Capture the cell that displays the provided text and extract its [x, y] central coordinate. 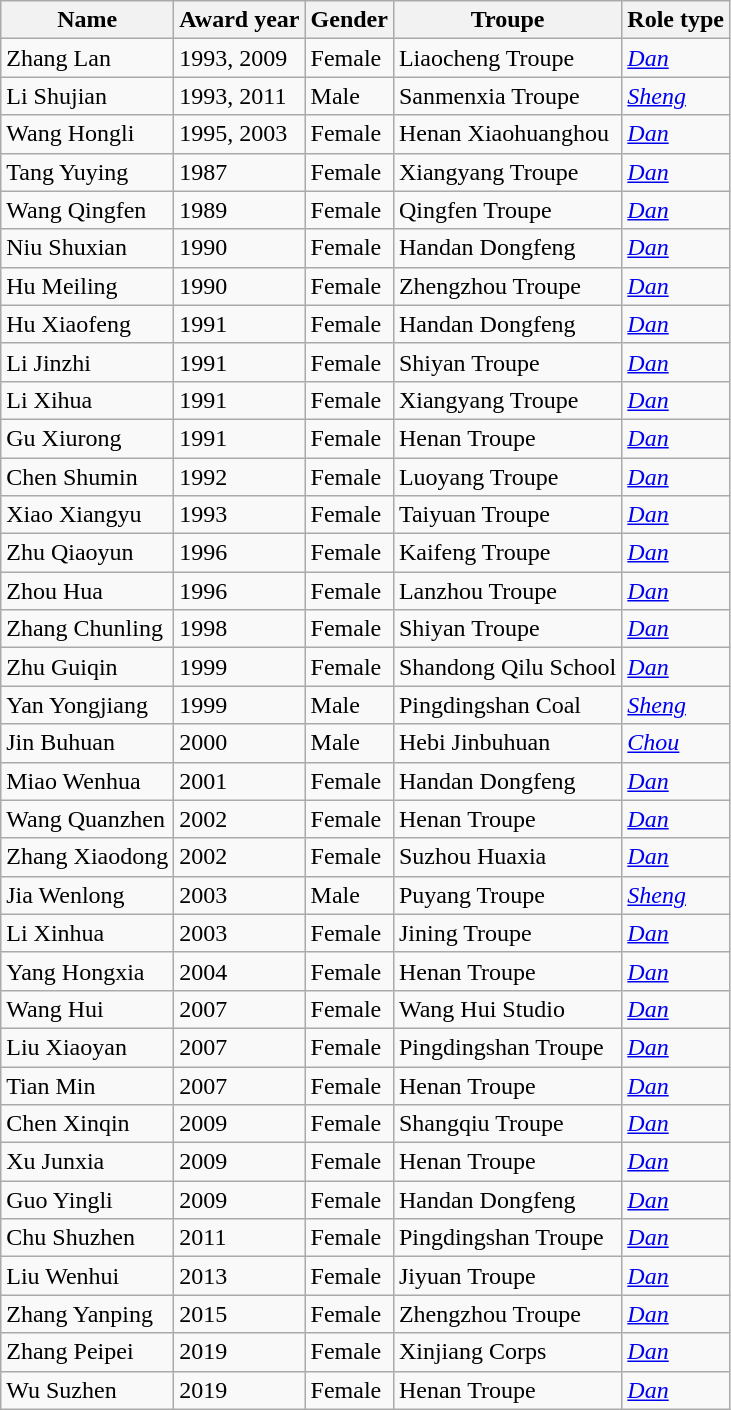
Li Xinhua [88, 933]
Chen Xinqin [88, 1124]
Tian Min [88, 1085]
Name [88, 20]
Zhu Guiqin [88, 667]
Tang Yuying [88, 172]
Chu Shuzhen [88, 1238]
Hu Meiling [88, 286]
Henan Xiaohuanghou [507, 134]
Gu Xiurong [88, 438]
Xu Junxia [88, 1162]
Chou [676, 743]
2000 [240, 743]
Zhang Xiaodong [88, 857]
Zhu Qiaoyun [88, 553]
1995, 2003 [240, 134]
Jin Buhuan [88, 743]
Zhang Peipei [88, 1352]
Li Jinzhi [88, 362]
Yan Yongjiang [88, 705]
Gender [349, 20]
1992 [240, 477]
Zhang Yanping [88, 1314]
Zhang Lan [88, 58]
2015 [240, 1314]
Wang Qingfen [88, 210]
Qingfen Troupe [507, 210]
2004 [240, 971]
Miao Wenhua [88, 781]
Pingdingshan Coal [507, 705]
Shandong Qilu School [507, 667]
Hu Xiaofeng [88, 324]
Xiao Xiangyu [88, 515]
1989 [240, 210]
1993, 2009 [240, 58]
Wang Hui Studio [507, 1009]
Sanmenxia Troupe [507, 96]
2011 [240, 1238]
Liu Xiaoyan [88, 1047]
Zhou Hua [88, 591]
1993, 2011 [240, 96]
Guo Yingli [88, 1200]
Liaocheng Troupe [507, 58]
1993 [240, 515]
Puyang Troupe [507, 895]
Wu Suzhen [88, 1390]
Kaifeng Troupe [507, 553]
Wang Hongli [88, 134]
1998 [240, 629]
Taiyuan Troupe [507, 515]
Suzhou Huaxia [507, 857]
Zhang Chunling [88, 629]
Niu Shuxian [88, 248]
Jia Wenlong [88, 895]
Role type [676, 20]
Hebi Jinbuhuan [507, 743]
Jiyuan Troupe [507, 1276]
Li Shujian [88, 96]
Troupe [507, 20]
1987 [240, 172]
2013 [240, 1276]
Wang Quanzhen [88, 819]
Jining Troupe [507, 933]
Xinjiang Corps [507, 1352]
Chen Shumin [88, 477]
Li Xihua [88, 400]
Shangqiu Troupe [507, 1124]
2001 [240, 781]
Lanzhou Troupe [507, 591]
Liu Wenhui [88, 1276]
Award year [240, 20]
Yang Hongxia [88, 971]
Luoyang Troupe [507, 477]
Wang Hui [88, 1009]
